Find where the given text appears and provide that cell's center as [x, y] coordinate. 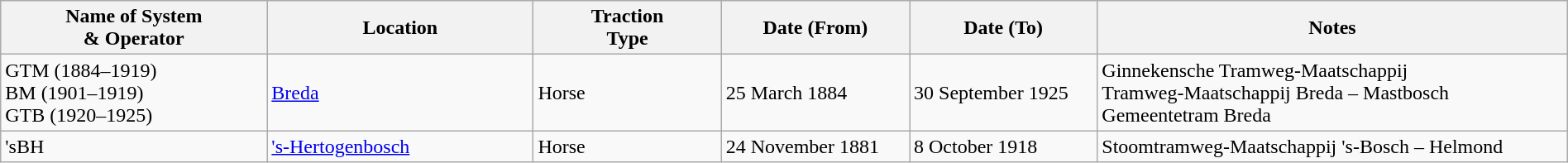
30 September 1925 [1004, 93]
Date (To) [1004, 28]
Location [400, 28]
Stoomtramweg-Maatschappij 's-Bosch – Helmond [1332, 146]
Ginnekensche Tramweg-Maatschappij Tramweg-Maatschappij Breda – Mastbosch Gemeentetram Breda [1332, 93]
Notes [1332, 28]
Date (From) [815, 28]
'sBH [134, 146]
's-Hertogenbosch [400, 146]
24 November 1881 [815, 146]
Name of System& Operator [134, 28]
Breda [400, 93]
25 March 1884 [815, 93]
TractionType [627, 28]
GTM (1884–1919) BM (1901–1919) GTB (1920–1925) [134, 93]
8 October 1918 [1004, 146]
